Return (X, Y) of the center of cell containing provided text 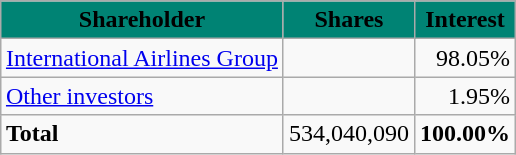
98.05% (464, 58)
Shares (348, 20)
1.95% (464, 96)
Interest (464, 20)
Total (142, 134)
International Airlines Group (142, 58)
Other investors (142, 96)
100.00% (464, 134)
534,040,090 (348, 134)
Shareholder (142, 20)
